Capture the cell that displays the provided text and extract its [X, Y] central coordinate. 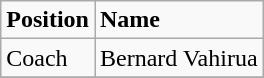
Bernard Vahirua [178, 58]
Coach [48, 58]
Name [178, 20]
Position [48, 20]
